Determine the [x, y] coordinate at the center of the cell enclosing the given text.  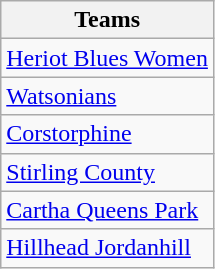
Cartha Queens Park [108, 210]
Hillhead Jordanhill [108, 248]
Heriot Blues Women [108, 58]
Teams [108, 20]
Stirling County [108, 172]
Corstorphine [108, 134]
Watsonians [108, 96]
